Capture the cell that displays the provided text and extract its (x, y) central coordinate. 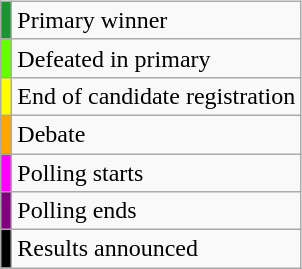
Polling starts (156, 173)
Debate (156, 134)
End of candidate registration (156, 96)
Polling ends (156, 211)
Results announced (156, 249)
Defeated in primary (156, 58)
Primary winner (156, 20)
